Search for the cell housing the specified text and yield its [X, Y] center coordinate. 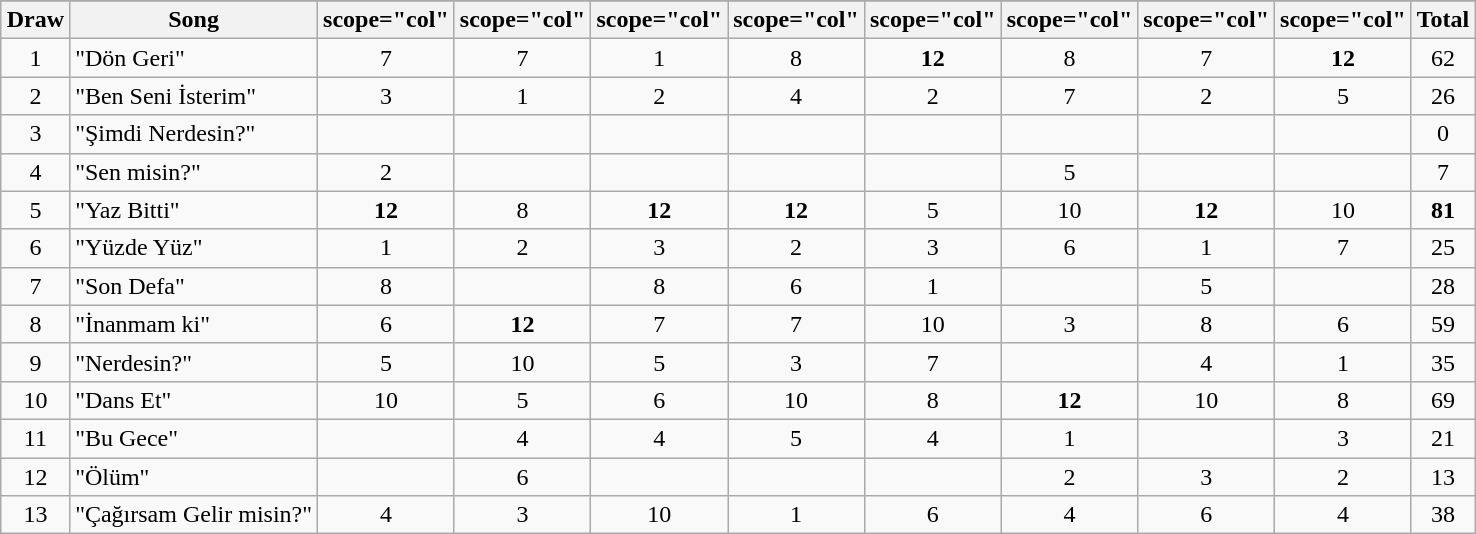
"Dön Geri" [194, 58]
"Çağırsam Gelir misin?" [194, 515]
0 [1443, 134]
21 [1443, 438]
9 [35, 362]
"Yüzde Yüz" [194, 248]
28 [1443, 286]
"Ben Seni İsterim" [194, 96]
"Yaz Bitti" [194, 210]
Total [1443, 20]
35 [1443, 362]
62 [1443, 58]
Draw [35, 20]
81 [1443, 210]
"Şimdi Nerdesin?" [194, 134]
"Dans Et" [194, 400]
38 [1443, 515]
26 [1443, 96]
"Bu Gece" [194, 438]
"Son Defa" [194, 286]
69 [1443, 400]
"Sen misin?" [194, 172]
11 [35, 438]
25 [1443, 248]
"Ölüm" [194, 477]
Song [194, 20]
"İnanmam ki" [194, 324]
59 [1443, 324]
"Nerdesin?" [194, 362]
